Detect which cell encompasses the target text, then output its [X, Y] center coordinate. 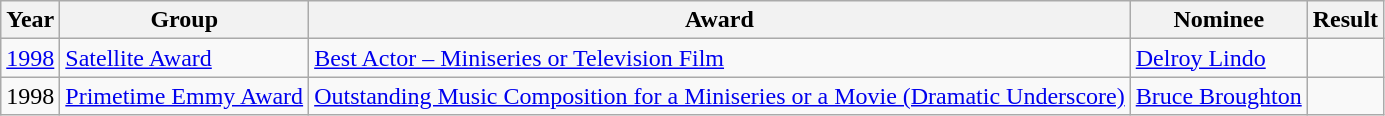
Nominee [1218, 20]
Bruce Broughton [1218, 96]
Outstanding Music Composition for a Miniseries or a Movie (Dramatic Underscore) [720, 96]
Satellite Award [184, 58]
Result [1345, 20]
Award [720, 20]
Primetime Emmy Award [184, 96]
Best Actor – Miniseries or Television Film [720, 58]
Group [184, 20]
Delroy Lindo [1218, 58]
Year [30, 20]
